From the cell containing the given text, extract its center point as [x, y] coordinate. 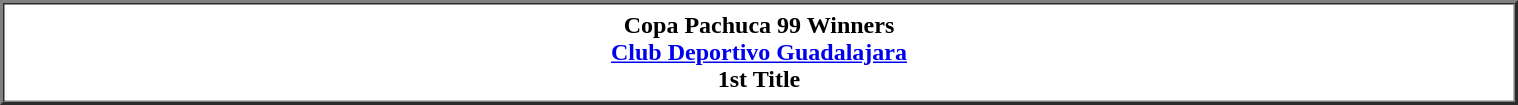
Copa Pachuca 99 Winners Club Deportivo Guadalajara1st Title [760, 52]
